Capture the cell that displays the provided text and extract its (X, Y) central coordinate. 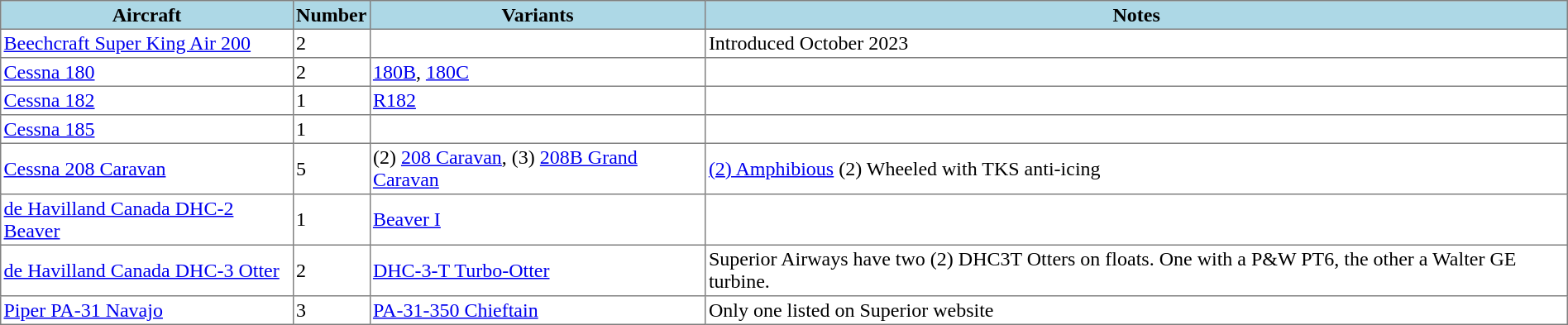
Aircraft (147, 15)
3 (331, 310)
Cessna 208 Caravan (147, 169)
de Havilland Canada DHC-2 Beaver (147, 220)
Beaver I (538, 220)
PA-31-350 Chieftain (538, 310)
(2) 208 Caravan, (3) 208B Grand Caravan (538, 169)
(2) Amphibious (2) Wheeled with TKS anti-icing (1136, 169)
Piper PA-31 Navajo (147, 310)
R182 (538, 100)
Superior Airways have two (2) DHC3T Otters on floats. One with a P&W PT6, the other a Walter GE turbine. (1136, 270)
180B, 180C (538, 72)
Only one listed on Superior website (1136, 310)
Cessna 185 (147, 129)
DHC-3-T Turbo-Otter (538, 270)
Number (331, 15)
Cessna 182 (147, 100)
5 (331, 169)
Variants (538, 15)
de Havilland Canada DHC-3 Otter (147, 270)
Cessna 180 (147, 72)
Notes (1136, 15)
Introduced October 2023 (1136, 43)
Beechcraft Super King Air 200 (147, 43)
